From the cell containing the given text, extract its center point as [X, Y] coordinate. 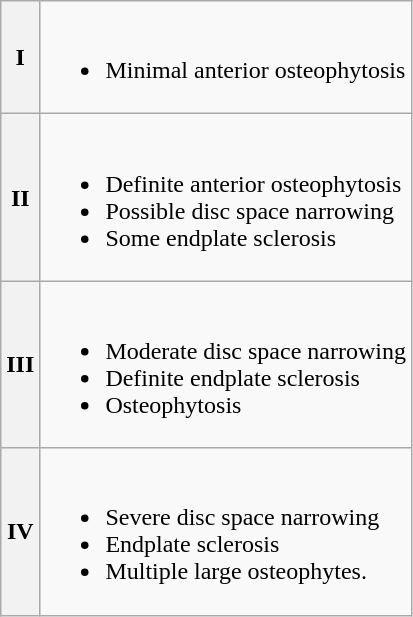
III [20, 364]
II [20, 198]
Definite anterior osteophytosisPossible disc space narrowingSome endplate sclerosis [226, 198]
Minimal anterior osteophytosis [226, 58]
I [20, 58]
Severe disc space narrowingEndplate sclerosisMultiple large osteophytes. [226, 532]
Moderate disc space narrowingDefinite endplate sclerosisOsteophytosis [226, 364]
IV [20, 532]
